Output the [x, y] coordinate of the center of the cell containing the given text.  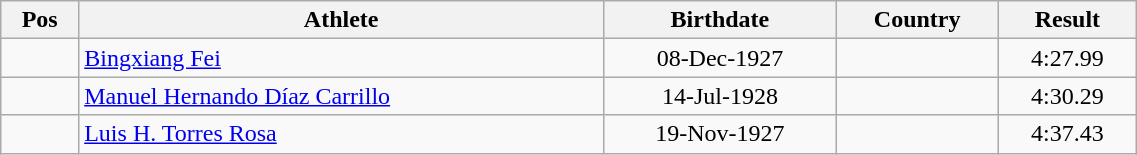
Pos [40, 20]
Bingxiang Fei [342, 58]
08-Dec-1927 [720, 58]
19-Nov-1927 [720, 134]
Athlete [342, 20]
Manuel Hernando Díaz Carrillo [342, 96]
Luis H. Torres Rosa [342, 134]
14-Jul-1928 [720, 96]
4:30.29 [1068, 96]
Birthdate [720, 20]
4:27.99 [1068, 58]
Result [1068, 20]
Country [917, 20]
4:37.43 [1068, 134]
